Find where the given text appears and provide that cell's center as [x, y] coordinate. 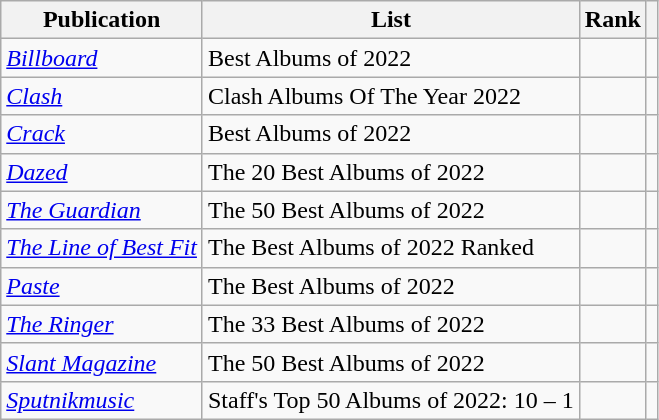
Paste [102, 286]
The Line of Best Fit [102, 248]
Staff's Top 50 Albums of 2022: 10 – 1 [390, 400]
Sputnikmusic [102, 400]
Slant Magazine [102, 362]
The Guardian [102, 210]
Publication [102, 20]
List [390, 20]
The Ringer [102, 324]
Crack [102, 134]
Billboard [102, 58]
Rank [612, 20]
Clash [102, 96]
The Best Albums of 2022 Ranked [390, 248]
The Best Albums of 2022 [390, 286]
Clash Albums Of The Year 2022 [390, 96]
The 33 Best Albums of 2022 [390, 324]
Dazed [102, 172]
The 20 Best Albums of 2022 [390, 172]
